Scan for the cell matching the given text and deliver its (X, Y) coordinate at center. 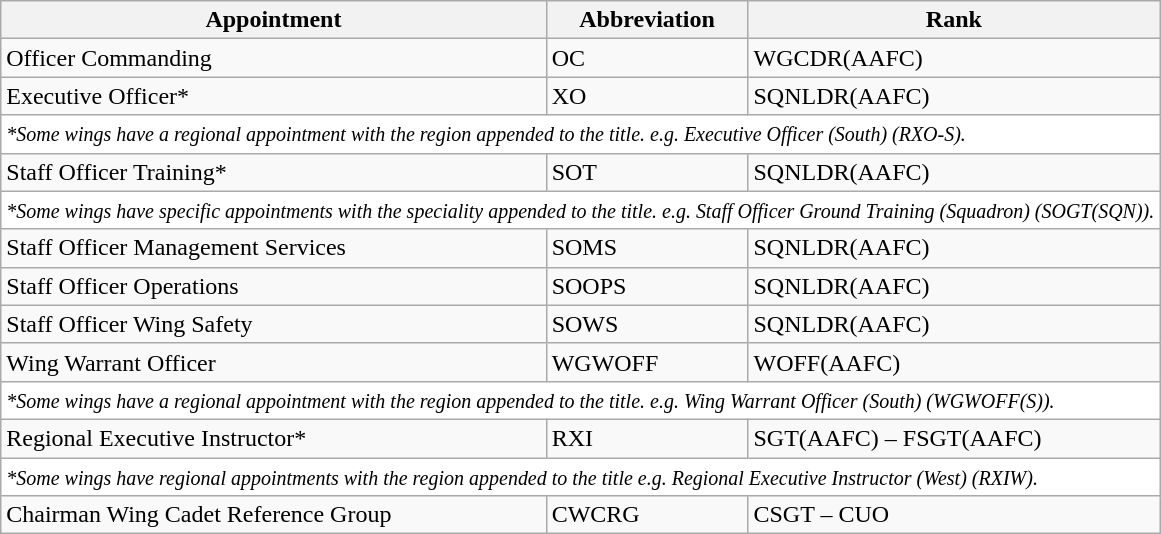
SGT(AAFC) – FSGT(AAFC) (954, 438)
CWCRG (647, 515)
SOMS (647, 248)
CSGT – CUO (954, 515)
Wing Warrant Officer (274, 362)
Officer Commanding (274, 58)
Staff Officer Operations (274, 286)
Abbreviation (647, 20)
*Some wings have specific appointments with the speciality appended to the title. e.g. Staff Officer Ground Training (Squadron) (SOGT(SQN)). (580, 210)
Chairman Wing Cadet Reference Group (274, 515)
*Some wings have regional appointments with the region appended to the title e.g. Regional Executive Instructor (West) (RXIW). (580, 477)
Rank (954, 20)
XO (647, 96)
Staff Officer Training* (274, 172)
*Some wings have a regional appointment with the region appended to the title. e.g. Wing Warrant Officer (South) (WGWOFF(S)). (580, 400)
RXI (647, 438)
SOWS (647, 324)
Executive Officer* (274, 96)
WGCDR(AAFC) (954, 58)
Staff Officer Wing Safety (274, 324)
OC (647, 58)
SOT (647, 172)
WOFF(AAFC) (954, 362)
Regional Executive Instructor* (274, 438)
*Some wings have a regional appointment with the region appended to the title. e.g. Executive Officer (South) (RXO-S). (580, 134)
Appointment (274, 20)
SOOPS (647, 286)
WGWOFF (647, 362)
Staff Officer Management Services (274, 248)
